Pinpoint the cell where the given text exists, returning its (x, y) midpoint coordinate. 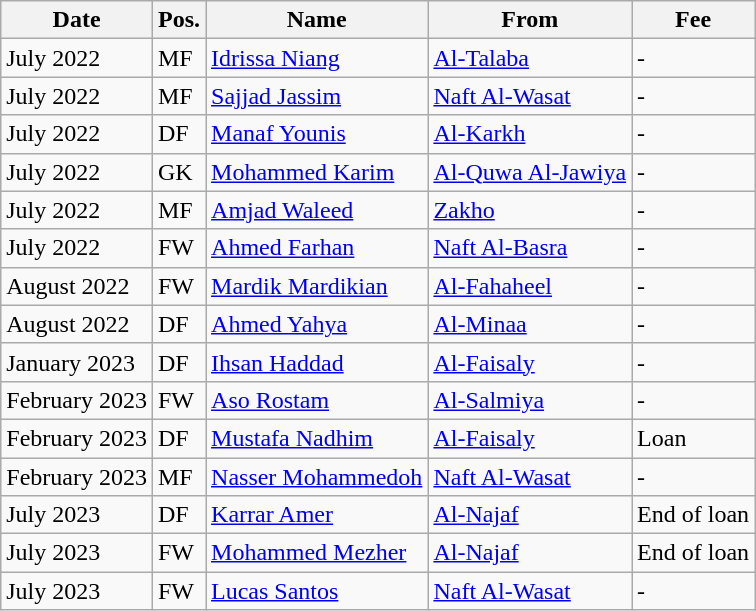
From (530, 20)
Al-Fahaheel (530, 286)
Al-Minaa (530, 324)
Name (317, 20)
Al-Karkh (530, 134)
Zakho (530, 210)
Mohammed Mezher (317, 553)
Lucas Santos (317, 591)
Sajjad Jassim (317, 96)
Ahmed Farhan (317, 248)
Mustafa Nadhim (317, 438)
Amjad Waleed (317, 210)
Nasser Mohammedoh (317, 477)
Ihsan Haddad (317, 362)
Pos. (178, 20)
Aso Rostam (317, 400)
Date (77, 20)
GK (178, 172)
Manaf Younis (317, 134)
Mohammed Karim (317, 172)
Mardik Mardikian (317, 286)
Karrar Amer (317, 515)
Idrissa Niang (317, 58)
Fee (694, 20)
Al-Quwa Al-Jawiya (530, 172)
Al-Salmiya (530, 400)
Al-Talaba (530, 58)
Ahmed Yahya (317, 324)
January 2023 (77, 362)
Naft Al-Basra (530, 248)
Loan (694, 438)
